Search for the cell housing the specified text and yield its [X, Y] center coordinate. 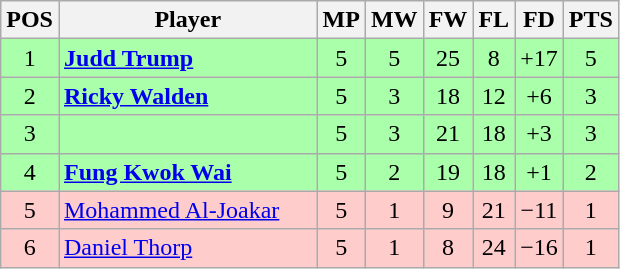
25 [448, 58]
−16 [540, 248]
24 [494, 248]
19 [448, 172]
Fung Kwok Wai [188, 172]
FD [540, 20]
FL [494, 20]
Mohammed Al-Joakar [188, 210]
Ricky Walden [188, 96]
Judd Trump [188, 58]
−11 [540, 210]
+17 [540, 58]
MP [341, 20]
6 [30, 248]
Player [188, 20]
POS [30, 20]
+6 [540, 96]
Daniel Thorp [188, 248]
+3 [540, 134]
4 [30, 172]
+1 [540, 172]
12 [494, 96]
PTS [590, 20]
9 [448, 210]
FW [448, 20]
MW [394, 20]
